Detect which cell encompasses the target text, then output its (X, Y) center coordinate. 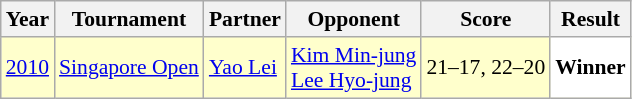
Result (590, 19)
Partner (245, 19)
Year (28, 19)
Singapore Open (129, 68)
Kim Min-jung Lee Hyo-jung (354, 68)
Yao Lei (245, 68)
Score (486, 19)
21–17, 22–20 (486, 68)
Opponent (354, 19)
2010 (28, 68)
Winner (590, 68)
Tournament (129, 19)
